Locate the cell with the specified text and output its [x, y] center coordinate. 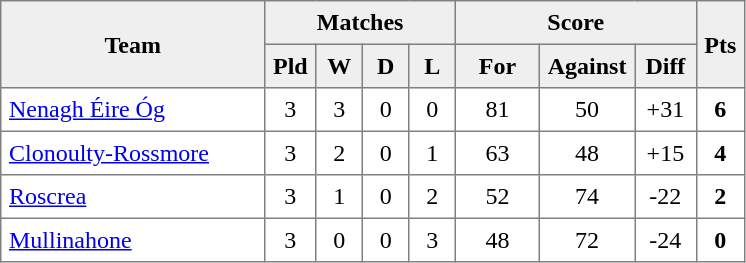
81 [497, 110]
-22 [666, 197]
Matches [360, 23]
Nenagh Éire Óg [133, 110]
4 [720, 153]
L [432, 66]
D [385, 66]
Pld [290, 66]
52 [497, 197]
6 [720, 110]
-24 [666, 240]
Team [133, 44]
72 [586, 240]
W [339, 66]
63 [497, 153]
74 [586, 197]
Mullinahone [133, 240]
Clonoulty-Rossmore [133, 153]
+31 [666, 110]
50 [586, 110]
Roscrea [133, 197]
Against [586, 66]
Score [576, 23]
+15 [666, 153]
Pts [720, 44]
For [497, 66]
Diff [666, 66]
